Pinpoint the cell where the given text exists, returning its (X, Y) midpoint coordinate. 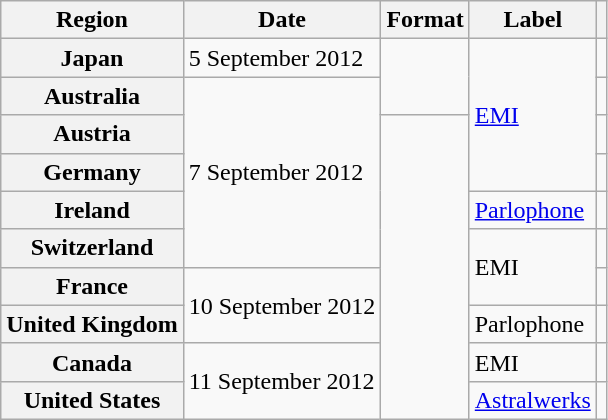
Canada (92, 362)
10 September 2012 (282, 305)
Austria (92, 134)
Ireland (92, 210)
Format (425, 20)
France (92, 286)
Label (532, 20)
United States (92, 400)
Australia (92, 96)
7 September 2012 (282, 172)
Astralwerks (532, 400)
Date (282, 20)
Germany (92, 172)
Region (92, 20)
5 September 2012 (282, 58)
Japan (92, 58)
United Kingdom (92, 324)
11 September 2012 (282, 381)
Switzerland (92, 248)
